Identify which cell holds the provided text, then report its [X, Y] central coordinate. 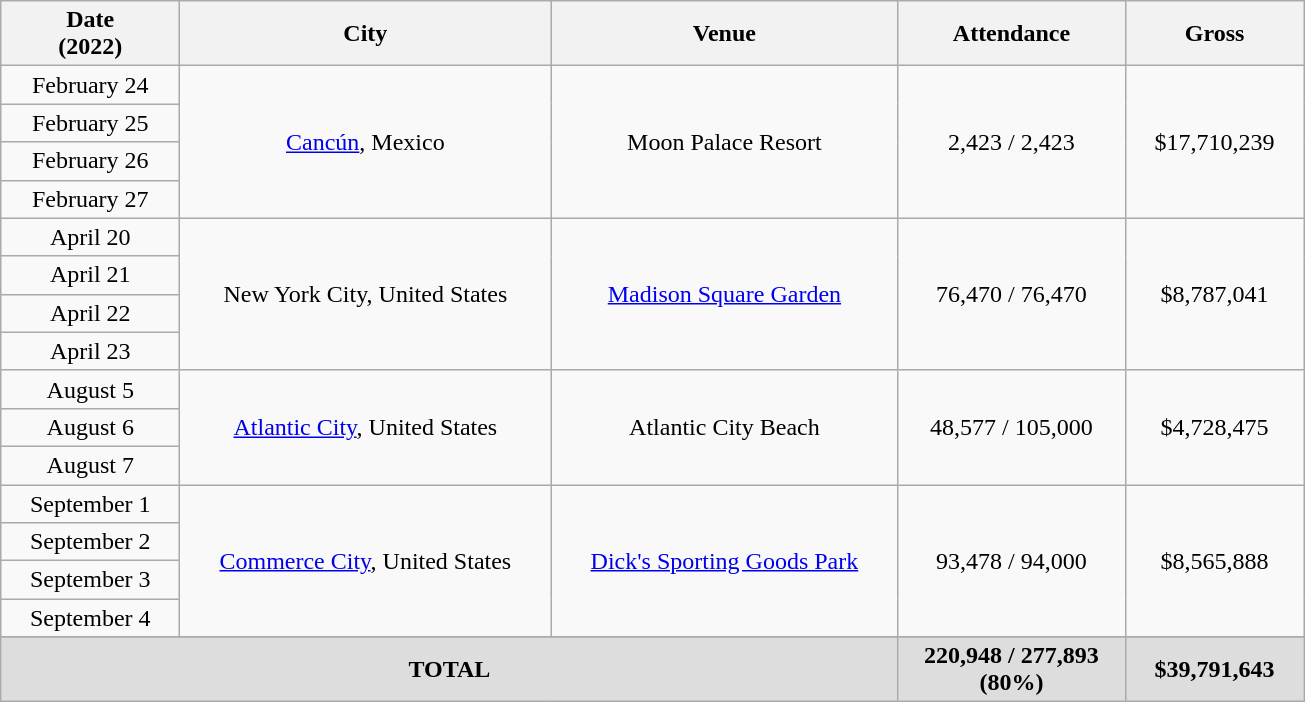
Venue [724, 34]
New York City, United States [366, 294]
2,423 / 2,423 [1012, 142]
April 21 [90, 275]
August 5 [90, 389]
Attendance [1012, 34]
Atlantic City, United States [366, 427]
Dick's Sporting Goods Park [724, 560]
Gross [1214, 34]
$17,710,239 [1214, 142]
February 26 [90, 161]
$39,791,643 [1214, 670]
Cancún, Mexico [366, 142]
Madison Square Garden [724, 294]
Atlantic City Beach [724, 427]
September 1 [90, 503]
76,470 / 76,470 [1012, 294]
February 25 [90, 123]
April 22 [90, 313]
Date(2022) [90, 34]
September 4 [90, 618]
Commerce City, United States [366, 560]
September 2 [90, 542]
February 24 [90, 85]
$4,728,475 [1214, 427]
City [366, 34]
August 7 [90, 465]
Moon Palace Resort [724, 142]
September 3 [90, 580]
TOTAL [450, 670]
$8,787,041 [1214, 294]
48,577 / 105,000 [1012, 427]
February 27 [90, 199]
April 23 [90, 351]
93,478 / 94,000 [1012, 560]
August 6 [90, 427]
$8,565,888 [1214, 560]
April 20 [90, 237]
220,948 / 277,893 (80%) [1012, 670]
